Scan for the cell matching the given text and deliver its [x, y] coordinate at center. 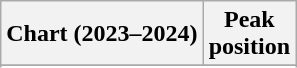
Chart (2023–2024) [102, 34]
Peakposition [249, 34]
